Locate the cell with the specified text and output its [X, Y] center coordinate. 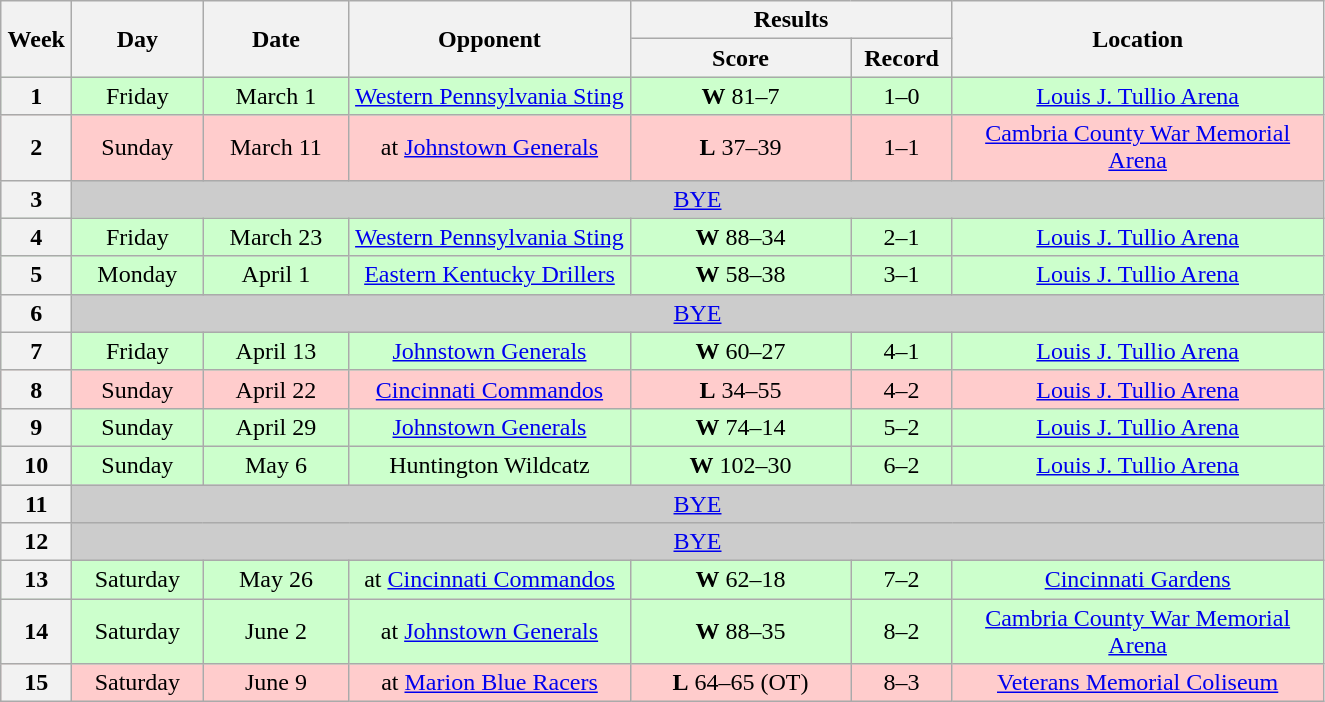
L 34–55 [740, 389]
Score [740, 58]
May 26 [276, 580]
5–2 [902, 427]
Eastern Kentucky Drillers [490, 275]
Monday [138, 275]
W 88–35 [740, 632]
W 62–18 [740, 580]
W 60–27 [740, 351]
W 81–7 [740, 96]
March 23 [276, 237]
1–1 [902, 148]
Huntington Wildcatz [490, 465]
3 [36, 199]
2 [36, 148]
Opponent [490, 39]
Day [138, 39]
4–2 [902, 389]
5 [36, 275]
Cincinnati Commandos [490, 389]
15 [36, 683]
W 102–30 [740, 465]
12 [36, 542]
14 [36, 632]
April 1 [276, 275]
Results [791, 20]
7 [36, 351]
4 [36, 237]
April 13 [276, 351]
Veterans Memorial Coliseum [1138, 683]
10 [36, 465]
8–3 [902, 683]
2–1 [902, 237]
L 64–65 (OT) [740, 683]
W 88–34 [740, 237]
March 1 [276, 96]
W 58–38 [740, 275]
1–0 [902, 96]
March 11 [276, 148]
June 2 [276, 632]
4–1 [902, 351]
Location [1138, 39]
W 74–14 [740, 427]
at Cincinnati Commandos [490, 580]
7–2 [902, 580]
6–2 [902, 465]
June 9 [276, 683]
1 [36, 96]
May 6 [276, 465]
April 29 [276, 427]
Date [276, 39]
3–1 [902, 275]
Cincinnati Gardens [1138, 580]
April 22 [276, 389]
9 [36, 427]
11 [36, 503]
8–2 [902, 632]
Week [36, 39]
13 [36, 580]
8 [36, 389]
at Marion Blue Racers [490, 683]
Record [902, 58]
L 37–39 [740, 148]
6 [36, 313]
